For the text-containing cell, return its midpoint in [X, Y] coordinate format. 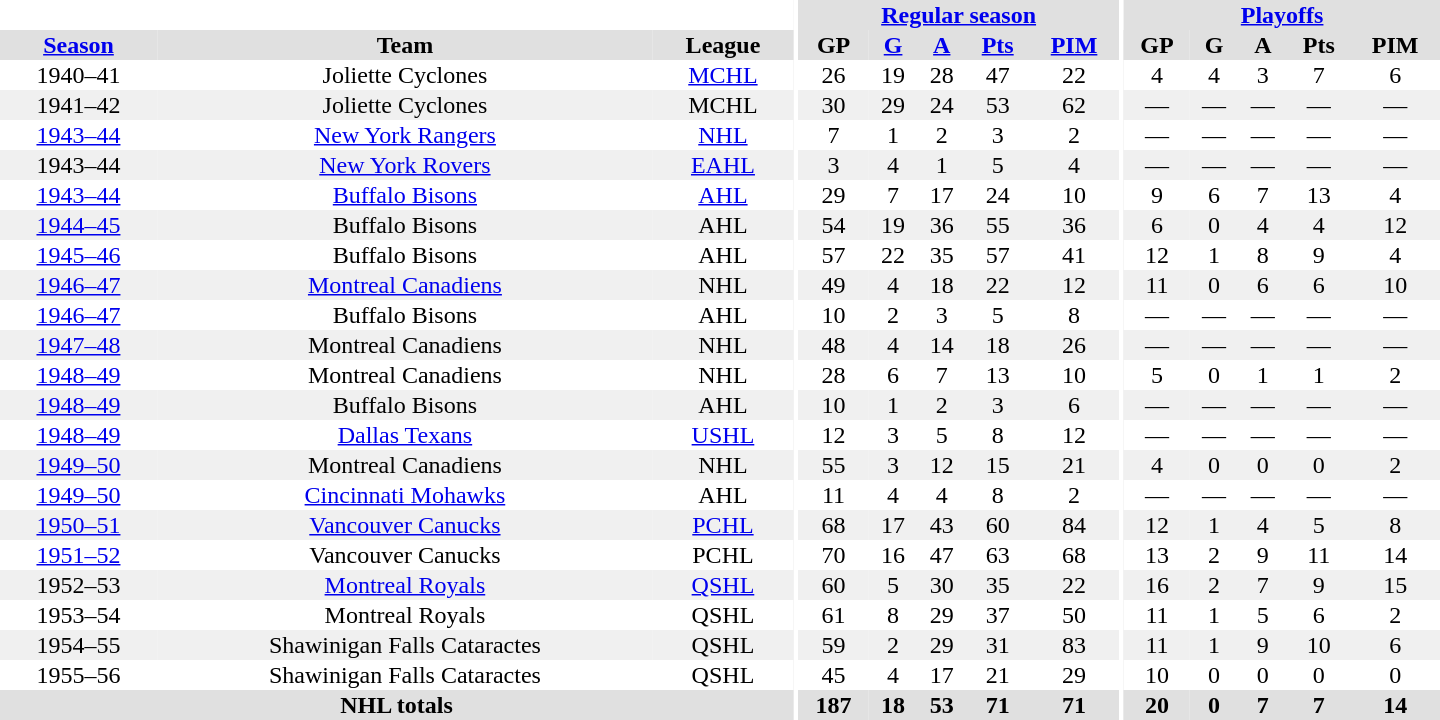
41 [1074, 255]
1944–45 [78, 225]
83 [1074, 645]
New York Rangers [405, 135]
1954–55 [78, 645]
1950–51 [78, 525]
NHL totals [396, 705]
37 [998, 615]
League [723, 45]
USHL [723, 435]
49 [833, 285]
50 [1074, 615]
31 [998, 645]
Regular season [958, 15]
70 [833, 555]
48 [833, 345]
1941–42 [78, 105]
1945–46 [78, 255]
84 [1074, 525]
187 [833, 705]
45 [833, 675]
61 [833, 615]
EAHL [723, 165]
62 [1074, 105]
1953–54 [78, 615]
New York Rovers [405, 165]
43 [942, 525]
20 [1157, 705]
Playoffs [1282, 15]
1952–53 [78, 585]
Dallas Texans [405, 435]
1940–41 [78, 75]
63 [998, 555]
59 [833, 645]
1955–56 [78, 675]
Cincinnati Mohawks [405, 495]
Season [78, 45]
1947–48 [78, 345]
54 [833, 225]
1951–52 [78, 555]
Team [405, 45]
